Identify which cell holds the provided text, then report its (X, Y) central coordinate. 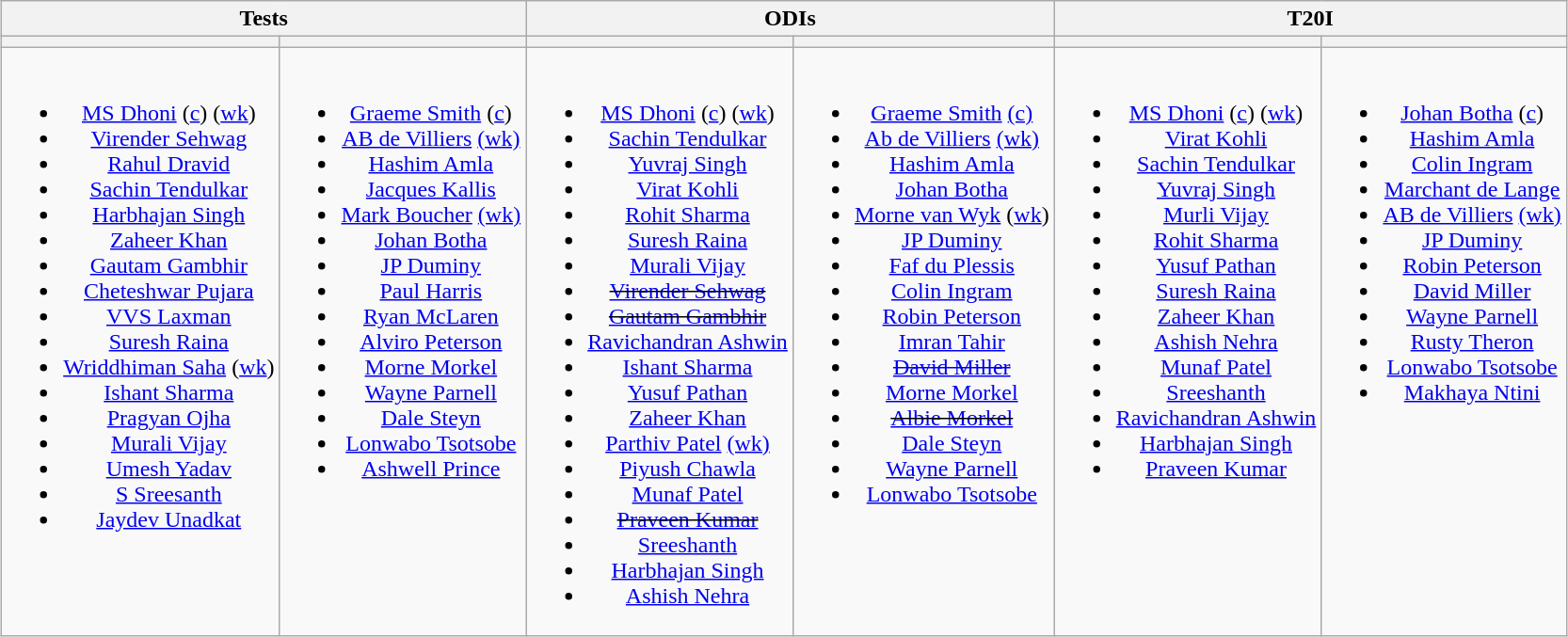
ODIs (791, 19)
T20I (1310, 19)
Tests (264, 19)
